Find where the given text appears and provide that cell's center as (x, y) coordinate. 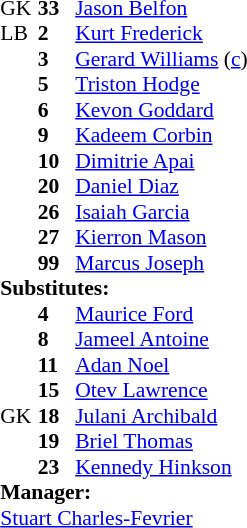
LB (19, 33)
19 (57, 441)
27 (57, 237)
4 (57, 314)
5 (57, 85)
6 (57, 110)
11 (57, 365)
3 (57, 59)
10 (57, 161)
GK (19, 416)
99 (57, 263)
15 (57, 391)
23 (57, 467)
8 (57, 339)
2 (57, 33)
18 (57, 416)
20 (57, 187)
9 (57, 135)
26 (57, 212)
